For the text-containing cell, return its midpoint in (x, y) coordinate format. 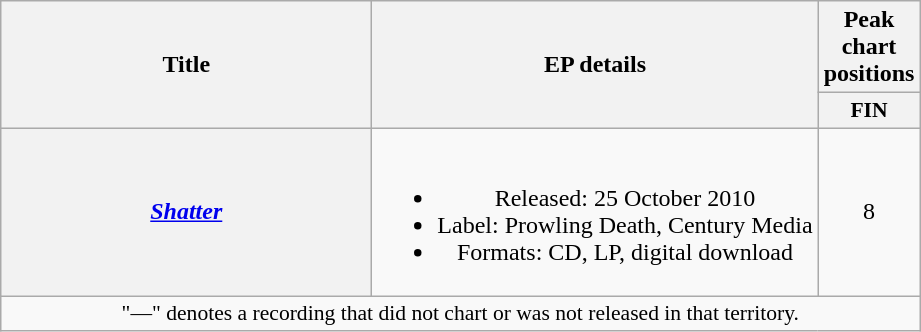
FIN (869, 111)
Shatter (186, 212)
EP details (595, 65)
Released: 25 October 2010Label: Prowling Death, Century MediaFormats: CD, LP, digital download (595, 212)
Title (186, 65)
Peak chart positions (869, 47)
8 (869, 212)
"—" denotes a recording that did not chart or was not released in that territory. (460, 314)
